Determine the [X, Y] coordinate at the center of the cell enclosing the given text.  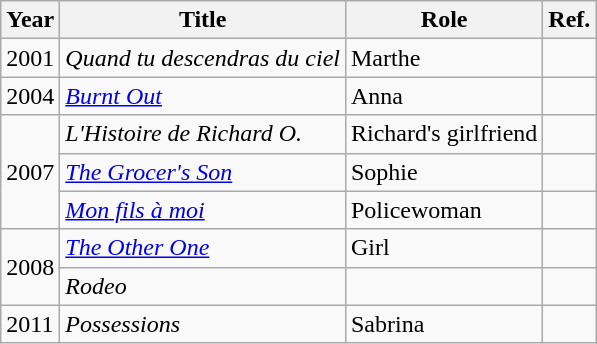
Ref. [570, 20]
Sabrina [444, 324]
L'Histoire de Richard O. [203, 134]
Girl [444, 248]
Anna [444, 96]
Mon fils à moi [203, 210]
Marthe [444, 58]
Rodeo [203, 286]
2004 [30, 96]
Sophie [444, 172]
2007 [30, 172]
2008 [30, 267]
Policewoman [444, 210]
Title [203, 20]
Burnt Out [203, 96]
The Grocer's Son [203, 172]
2001 [30, 58]
2011 [30, 324]
Richard's girlfriend [444, 134]
Year [30, 20]
Quand tu descendras du ciel [203, 58]
Possessions [203, 324]
Role [444, 20]
The Other One [203, 248]
